Capture the cell that displays the provided text and extract its (X, Y) central coordinate. 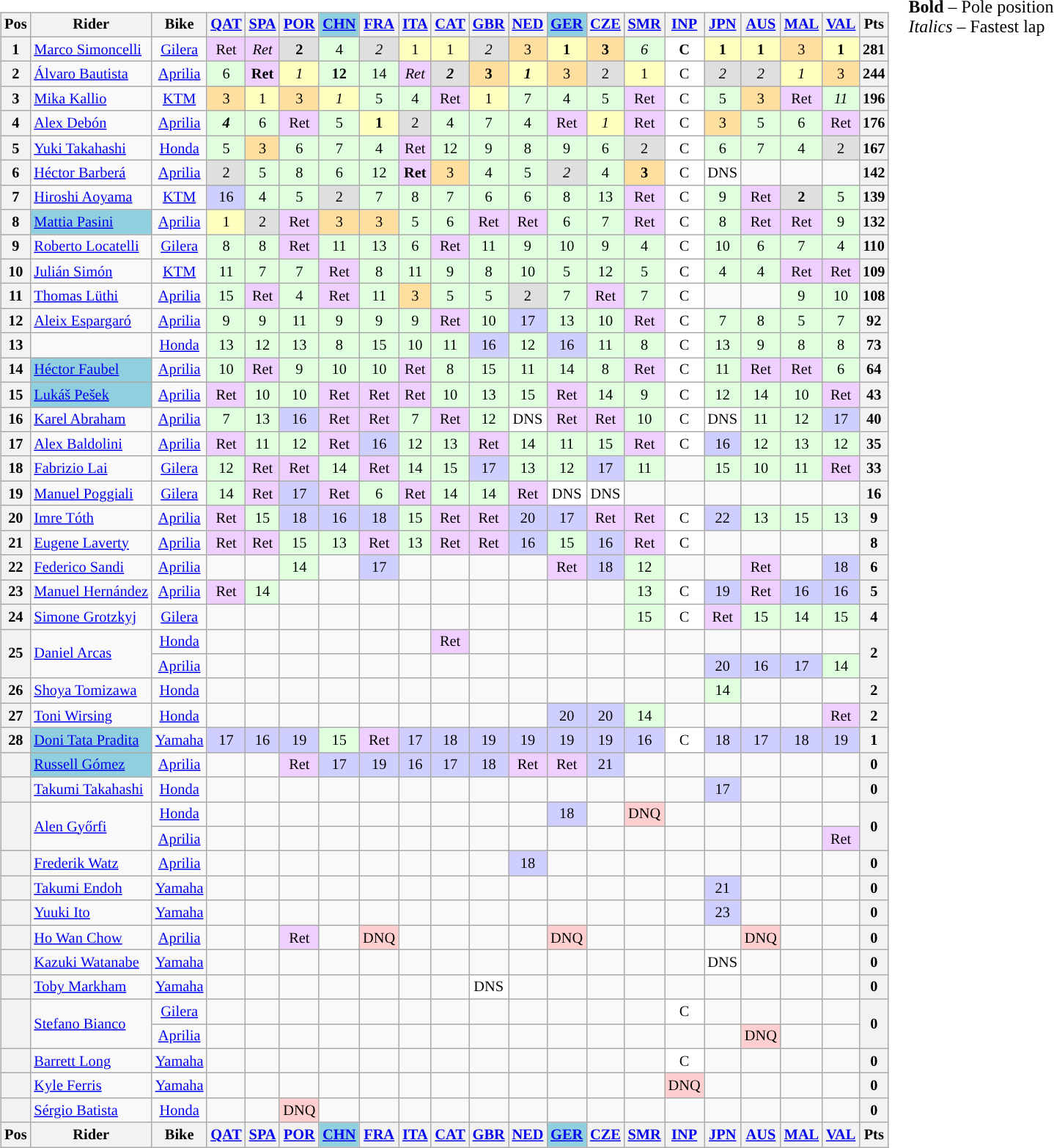
Lukáš Pešek (91, 394)
Alen Győrfi (91, 827)
Roberto Locatelli (91, 247)
Toby Markham (91, 987)
139 (874, 197)
Takumi Takahashi (91, 790)
109 (874, 271)
Daniel Arcas (91, 654)
Frederik Watz (91, 864)
281 (874, 49)
Mika Kallio (91, 99)
24 (15, 617)
Shoya Tomizawa (91, 691)
167 (874, 148)
40 (874, 419)
110 (874, 247)
Toni Wirsing (91, 715)
27 (15, 715)
25 (15, 654)
73 (874, 345)
Thomas Lüthi (91, 296)
Ho Wan Chow (91, 938)
92 (874, 321)
Manuel Poggiali (91, 493)
Héctor Faubel (91, 370)
Mattia Pasini (91, 222)
Álvaro Bautista (91, 74)
Hiroshi Aoyama (91, 197)
Fabrizio Lai (91, 468)
244 (874, 74)
Sérgio Batista (91, 1111)
Barrett Long (91, 1061)
Alex Debón (91, 123)
28 (15, 740)
Eugene Laverty (91, 542)
Simone Grotzkyj (91, 617)
Yuki Takahashi (91, 148)
Doni Tata Pradita (91, 740)
Russell Gómez (91, 765)
35 (874, 444)
Yuuki Ito (91, 913)
176 (874, 123)
Julián Simón (91, 271)
Kazuki Watanabe (91, 963)
Federico Sandi (91, 567)
Aleix Espargaró (91, 321)
26 (15, 691)
Imre Tóth (91, 518)
Manuel Hernández (91, 592)
Stefano Bianco (91, 1023)
Karel Abraham (91, 419)
Kyle Ferris (91, 1086)
108 (874, 296)
Marco Simoncelli (91, 49)
33 (874, 468)
Alex Baldolini (91, 444)
Héctor Barberá (91, 173)
Takumi Endoh (91, 888)
43 (874, 394)
196 (874, 99)
142 (874, 173)
132 (874, 222)
64 (874, 370)
